Detect which cell encompasses the target text, then output its [X, Y] center coordinate. 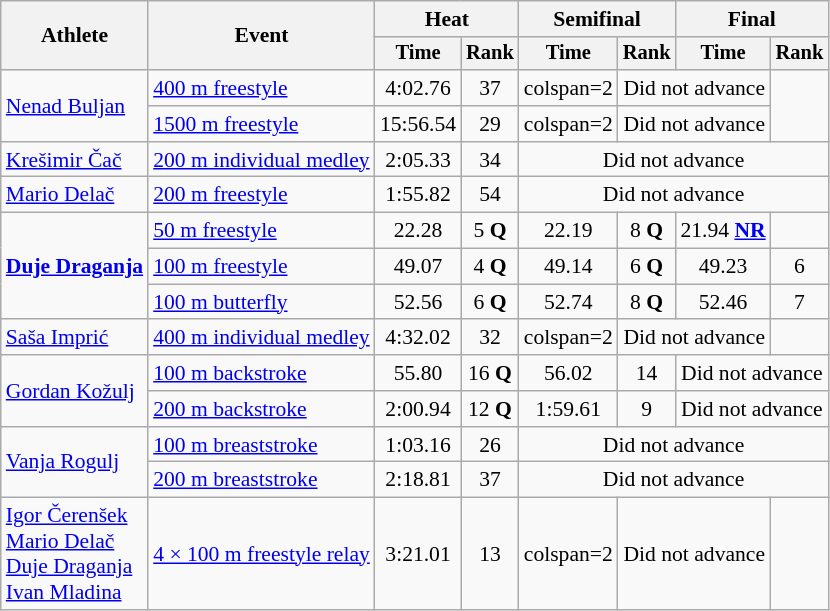
Nenad Buljan [74, 106]
1:55.82 [418, 195]
49.07 [418, 267]
400 m individual medley [262, 338]
200 m individual medley [262, 160]
4:32.02 [418, 338]
4 × 100 m freestyle relay [262, 554]
Event [262, 36]
22.19 [568, 231]
100 m breaststroke [262, 445]
100 m backstroke [262, 373]
2:05.33 [418, 160]
Vanja Rogulj [74, 462]
7 [800, 302]
32 [490, 338]
1:59.61 [568, 409]
200 m breaststroke [262, 480]
3:21.01 [418, 554]
100 m freestyle [262, 267]
Saša Imprić [74, 338]
Igor ČerenšekMario DelačDuje DraganjaIvan Mladina [74, 554]
Mario Delač [74, 195]
16 Q [490, 373]
100 m butterfly [262, 302]
1500 m freestyle [262, 124]
Final [752, 19]
2:18.81 [418, 480]
4 Q [490, 267]
12 Q [490, 409]
21.94 NR [722, 231]
2:00.94 [418, 409]
54 [490, 195]
1:03.16 [418, 445]
15:56.54 [418, 124]
Heat [447, 19]
Athlete [74, 36]
56.02 [568, 373]
5 Q [490, 231]
4:02.76 [418, 88]
9 [647, 409]
52.56 [418, 302]
Duje Draganja [74, 266]
34 [490, 160]
14 [647, 373]
6 [800, 267]
52.74 [568, 302]
55.80 [418, 373]
Krešimir Čač [74, 160]
52.46 [722, 302]
26 [490, 445]
Gordan Kožulj [74, 390]
200 m backstroke [262, 409]
49.23 [722, 267]
400 m freestyle [262, 88]
29 [490, 124]
22.28 [418, 231]
200 m freestyle [262, 195]
50 m freestyle [262, 231]
13 [490, 554]
Semifinal [598, 19]
49.14 [568, 267]
